Determine the (x, y) coordinate at the center of the cell enclosing the given text.  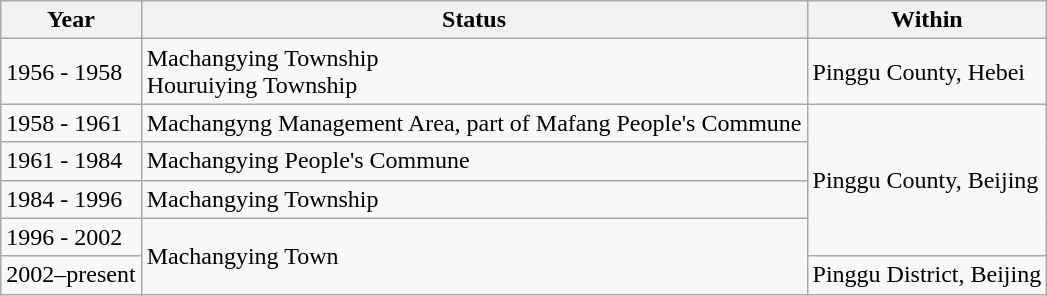
Machangying People's Commune (474, 161)
Year (71, 20)
Within (927, 20)
Status (474, 20)
1984 - 1996 (71, 199)
1956 - 1958 (71, 72)
Machangyng Management Area, part of Mafang People's Commune (474, 123)
Pinggu County, Beijing (927, 180)
Machangying Town (474, 256)
Pinggu County, Hebei (927, 72)
Pinggu District, Beijing (927, 275)
1961 - 1984 (71, 161)
Machangying TownshipHouruiying Township (474, 72)
2002–present (71, 275)
1996 - 2002 (71, 237)
Machangying Township (474, 199)
1958 - 1961 (71, 123)
